Pinpoint the cell where the given text exists, returning its [X, Y] midpoint coordinate. 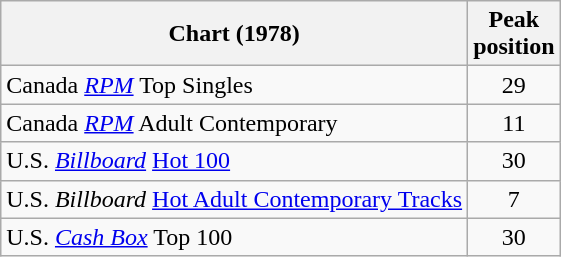
U.S. Billboard Hot Adult Contemporary Tracks [234, 199]
Canada RPM Adult Contemporary [234, 123]
11 [514, 123]
29 [514, 85]
7 [514, 199]
U.S. Billboard Hot 100 [234, 161]
Peakposition [514, 34]
U.S. Cash Box Top 100 [234, 237]
Chart (1978) [234, 34]
Canada RPM Top Singles [234, 85]
